Capture the cell that displays the provided text and extract its [X, Y] central coordinate. 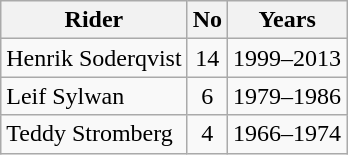
Leif Sylwan [94, 96]
1979–1986 [288, 96]
Henrik Soderqvist [94, 58]
6 [207, 96]
Rider [94, 20]
1966–1974 [288, 134]
1999–2013 [288, 58]
Years [288, 20]
4 [207, 134]
No [207, 20]
14 [207, 58]
Teddy Stromberg [94, 134]
